Output the [X, Y] coordinate of the center of the cell containing the given text.  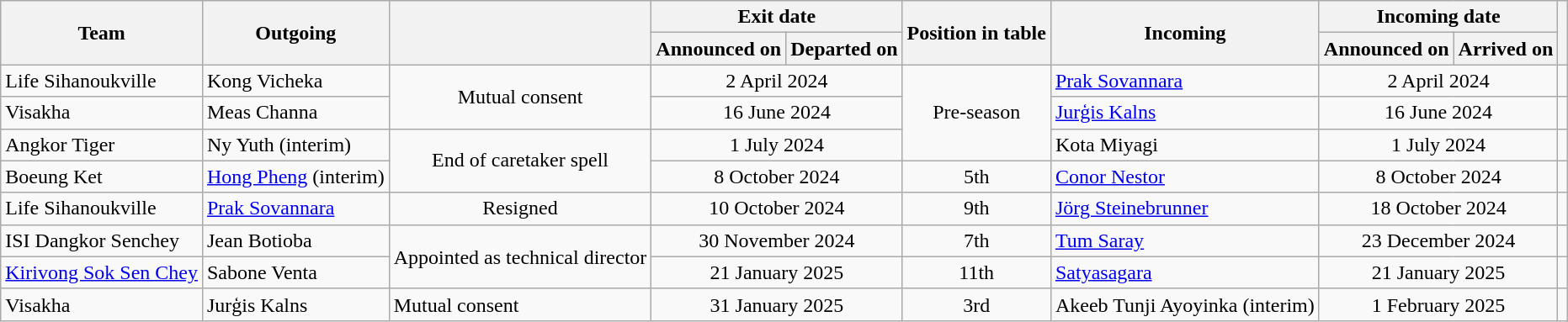
Kirivong Sok Sen Chey [102, 272]
Tum Saray [1185, 240]
Angkor Tiger [102, 145]
Boeung Ket [102, 177]
5th [976, 177]
7th [976, 240]
Satyasagara [1185, 272]
Kong Vicheka [295, 81]
Outgoing [295, 33]
Incoming [1185, 33]
30 November 2024 [777, 240]
ISI Dangkor Senchey [102, 240]
Ny Yuth (interim) [295, 145]
Departed on [844, 49]
Jean Botioba [295, 240]
Conor Nestor [1185, 177]
11th [976, 272]
Position in table [976, 33]
Pre-season [976, 113]
9th [976, 209]
Exit date [777, 17]
Arrived on [1506, 49]
31 January 2025 [777, 304]
3rd [976, 304]
Appointed as technical director [520, 256]
Jörg Steinebrunner [1185, 209]
18 October 2024 [1438, 209]
Incoming date [1438, 17]
Resigned [520, 209]
Meas Channa [295, 113]
Team [102, 33]
End of caretaker spell [520, 161]
10 October 2024 [777, 209]
Akeeb Tunji Ayoyinka (interim) [1185, 304]
Hong Pheng (interim) [295, 177]
1 February 2025 [1438, 304]
Kota Miyagi [1185, 145]
Sabone Venta [295, 272]
23 December 2024 [1438, 240]
